Pinpoint the cell where the given text exists, returning its (X, Y) midpoint coordinate. 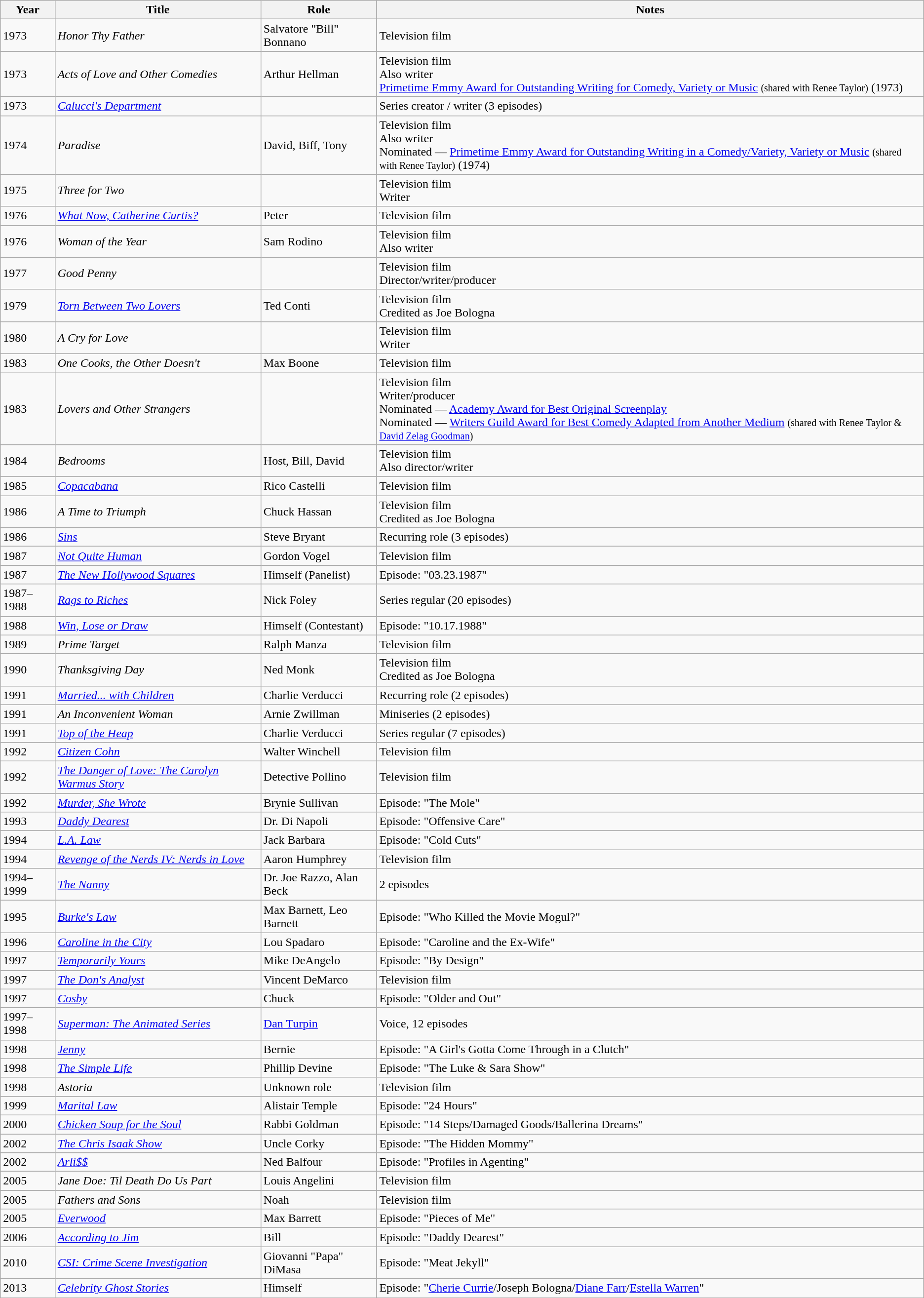
1989 (28, 644)
Arli$$ (158, 1162)
Superman: The Animated Series (158, 1024)
1979 (28, 305)
Episode: "24 Hours" (650, 1105)
Paradise (158, 145)
Sins (158, 537)
Chicken Soup for the Soul (158, 1124)
1995 (28, 916)
Dr. Joe Razzo, Alan Beck (319, 885)
Bedrooms (158, 461)
Dan Turpin (319, 1024)
Episode: "Offensive Care" (650, 822)
Max Barrett (319, 1219)
Giovanni "Papa" DiMasa (319, 1263)
Detective Pollino (319, 777)
Peter (319, 216)
1994–1999 (28, 885)
1977 (28, 274)
Episode: "By Design" (650, 961)
1988 (28, 626)
Win, Lose or Draw (158, 626)
Year (28, 10)
Sam Rodino (319, 241)
Revenge of the Nerds IV: Nerds in Love (158, 859)
According to Jim (158, 1237)
Honor Thy Father (158, 36)
Noah (319, 1200)
Episode: "A Girl's Gotta Come Through in a Clutch" (650, 1049)
1980 (28, 338)
Voice, 12 episodes (650, 1024)
Mike DeAngelo (319, 961)
Murder, She Wrote (158, 802)
Marital Law (158, 1105)
Episode: "The Luke & Sara Show" (650, 1068)
Episode: "03.23.1987" (650, 575)
1996 (28, 942)
Lovers and Other Strangers (158, 408)
Television filmDirector/writer/producer (650, 274)
1999 (28, 1105)
Alistair Temple (319, 1105)
Bernie (319, 1049)
Episode: "Profiles in Agenting" (650, 1162)
Episode: "Older and Out" (650, 998)
A Cry for Love (158, 338)
Celebrity Ghost Stories (158, 1288)
2006 (28, 1237)
Himself (319, 1288)
Top of the Heap (158, 733)
1987–1988 (28, 600)
1974 (28, 145)
Jenny (158, 1049)
Episode: "14 Steps/Damaged Goods/Ballerina Dreams" (650, 1124)
What Now, Catherine Curtis? (158, 216)
Aaron Humphrey (319, 859)
Series creator / writer (3 episodes) (650, 106)
A Time to Triumph (158, 511)
Louis Angelini (319, 1181)
Himself (Panelist) (319, 575)
Copacabana (158, 486)
Max Boone (319, 363)
Episode: "Meat Jekyll" (650, 1263)
Brynie Sullivan (319, 802)
Good Penny (158, 274)
The Nanny (158, 885)
L.A. Law (158, 840)
Walter Winchell (319, 751)
Himself (Contestant) (319, 626)
Episode: "Who Killed the Movie Mogul?" (650, 916)
1997–1998 (28, 1024)
Max Barnett, Leo Barnett (319, 916)
Temporarily Yours (158, 961)
1993 (28, 822)
Steve Bryant (319, 537)
Bill (319, 1237)
Calucci's Department (158, 106)
An Inconvenient Woman (158, 714)
Daddy Dearest (158, 822)
Married... with Children (158, 695)
Rico Castelli (319, 486)
Episode: "The Hidden Mommy" (650, 1143)
Arthur Hellman (319, 74)
Ned Balfour (319, 1162)
Television filmAlso writer (650, 241)
Burke's Law (158, 916)
Astoria (158, 1087)
1975 (28, 191)
1985 (28, 486)
Vincent DeMarco (319, 980)
2010 (28, 1263)
Not Quite Human (158, 556)
Thanksgiving Day (158, 669)
Miniseries (2 episodes) (650, 714)
Gordon Vogel (319, 556)
CSI: Crime Scene Investigation (158, 1263)
David, Biff, Tony (319, 145)
Ned Monk (319, 669)
Episode: "10.17.1988" (650, 626)
Unknown role (319, 1087)
Caroline in the City (158, 942)
1990 (28, 669)
Torn Between Two Lovers (158, 305)
Episode: "Cherie Currie/Joseph Bologna/Diane Farr/Estella Warren" (650, 1288)
Title (158, 10)
Phillip Devine (319, 1068)
Jane Doe: Til Death Do Us Part (158, 1181)
Woman of the Year (158, 241)
Recurring role (2 episodes) (650, 695)
Dr. Di Napoli (319, 822)
Episode: "The Mole" (650, 802)
Acts of Love and Other Comedies (158, 74)
Jack Barbara (319, 840)
Nick Foley (319, 600)
The New Hollywood Squares (158, 575)
Episode: "Pieces of Me" (650, 1219)
Episode: "Daddy Dearest" (650, 1237)
Everwood (158, 1219)
One Cooks, the Other Doesn't (158, 363)
2 episodes (650, 885)
Arnie Zwillman (319, 714)
Role (319, 10)
The Simple Life (158, 1068)
Series regular (20 episodes) (650, 600)
Fathers and Sons (158, 1200)
Ted Conti (319, 305)
Notes (650, 10)
1984 (28, 461)
2013 (28, 1288)
Chuck (319, 998)
Salvatore "Bill" Bonnano (319, 36)
Chuck Hassan (319, 511)
Rabbi Goldman (319, 1124)
The Don's Analyst (158, 980)
Ralph Manza (319, 644)
Television filmAlso director/writer (650, 461)
Lou Spadaro (319, 942)
Rags to Riches (158, 600)
The Danger of Love: The Carolyn Warmus Story (158, 777)
Episode: "Caroline and the Ex-Wife" (650, 942)
Cosby (158, 998)
Recurring role (3 episodes) (650, 537)
Prime Target (158, 644)
2000 (28, 1124)
Episode: "Cold Cuts" (650, 840)
Uncle Corky (319, 1143)
Three for Two (158, 191)
The Chris Isaak Show (158, 1143)
Host, Bill, David (319, 461)
Television filmAlso writerPrimetime Emmy Award for Outstanding Writing for Comedy, Variety or Music (shared with Renee Taylor) (1973) (650, 74)
Citizen Cohn (158, 751)
Series regular (7 episodes) (650, 733)
